Provide the [x, y] coordinate of the cell's center where the given text is located.  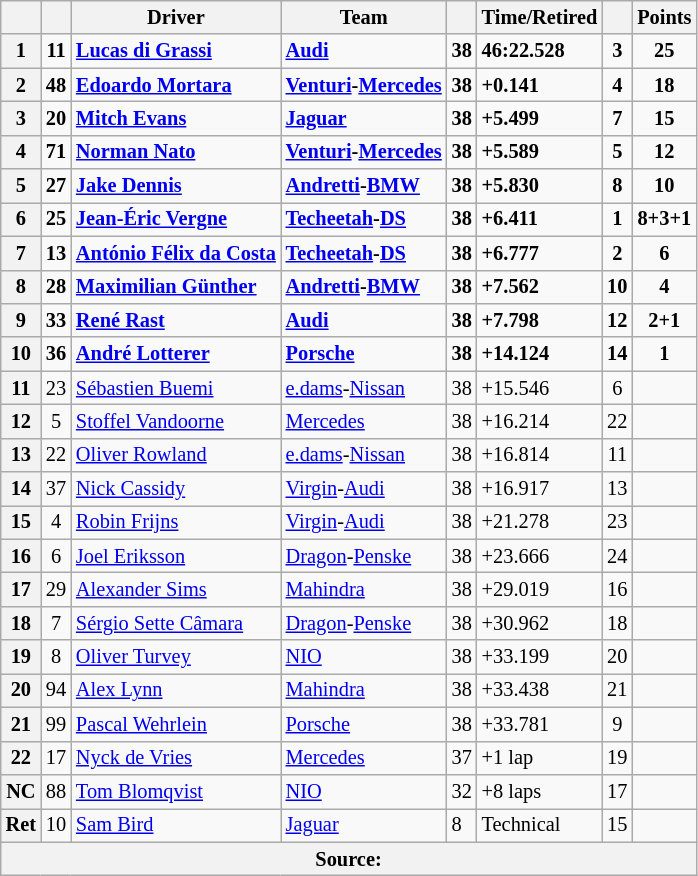
Jake Dennis [176, 186]
Pascal Wehrlein [176, 724]
+6.777 [540, 253]
Oliver Turvey [176, 657]
46:22.528 [540, 51]
+14.124 [540, 354]
+7.798 [540, 320]
+6.411 [540, 219]
René Rast [176, 320]
Alex Lynn [176, 690]
Sam Bird [176, 825]
+23.666 [540, 556]
+5.589 [540, 152]
+16.814 [540, 455]
+1 lap [540, 758]
Ret [21, 825]
+33.438 [540, 690]
71 [56, 152]
94 [56, 690]
29 [56, 589]
24 [617, 556]
Time/Retired [540, 17]
+8 laps [540, 791]
+33.199 [540, 657]
Nick Cassidy [176, 489]
32 [462, 791]
27 [56, 186]
Nyck de Vries [176, 758]
André Lotterer [176, 354]
+5.499 [540, 118]
33 [56, 320]
Sérgio Sette Câmara [176, 623]
88 [56, 791]
+30.962 [540, 623]
Lucas di Grassi [176, 51]
+21.278 [540, 522]
Stoffel Vandoorne [176, 421]
Driver [176, 17]
+29.019 [540, 589]
99 [56, 724]
Mitch Evans [176, 118]
Edoardo Mortara [176, 85]
+16.917 [540, 489]
Source: [349, 859]
Technical [540, 825]
Maximilian Günther [176, 287]
28 [56, 287]
+33.781 [540, 724]
António Félix da Costa [176, 253]
Tom Blomqvist [176, 791]
Joel Eriksson [176, 556]
+0.141 [540, 85]
Jean-Éric Vergne [176, 219]
Oliver Rowland [176, 455]
48 [56, 85]
36 [56, 354]
Sébastien Buemi [176, 388]
2+1 [664, 320]
+5.830 [540, 186]
NC [21, 791]
Alexander Sims [176, 589]
Robin Frijns [176, 522]
+15.546 [540, 388]
Team [364, 17]
+7.562 [540, 287]
+16.214 [540, 421]
Norman Nato [176, 152]
8+3+1 [664, 219]
Points [664, 17]
